Detect which cell encompasses the target text, then output its [x, y] center coordinate. 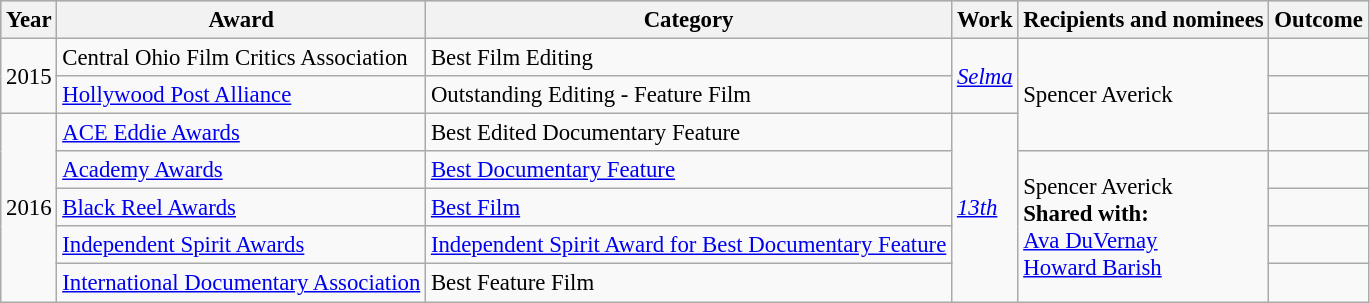
Academy Awards [242, 170]
Independent Spirit Award for Best Documentary Feature [689, 245]
Category [689, 20]
Outcome [1318, 20]
Spencer AverickShared with:Ava DuVernayHoward Barish [1144, 226]
Independent Spirit Awards [242, 245]
Best Film [689, 208]
Recipients and nominees [1144, 20]
International Documentary Association [242, 283]
Hollywood Post Alliance [242, 95]
Best Feature Film [689, 283]
Best Film Editing [689, 58]
2015 [29, 76]
Outstanding Editing - Feature Film [689, 95]
2016 [29, 208]
ACE Eddie Awards [242, 133]
Work [985, 20]
Selma [985, 76]
Central Ohio Film Critics Association [242, 58]
Award [242, 20]
Best Edited Documentary Feature [689, 133]
Spencer Averick [1144, 96]
Black Reel Awards [242, 208]
13th [985, 208]
Year [29, 20]
Best Documentary Feature [689, 170]
